Return (x, y) of the center of cell containing provided text 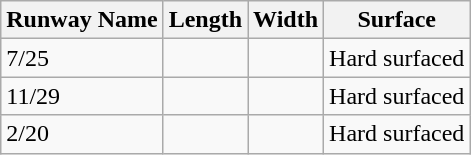
2/20 (82, 134)
7/25 (82, 58)
Length (205, 20)
Surface (397, 20)
Width (286, 20)
11/29 (82, 96)
Runway Name (82, 20)
